Output the (X, Y) coordinate of the center of the cell containing the given text.  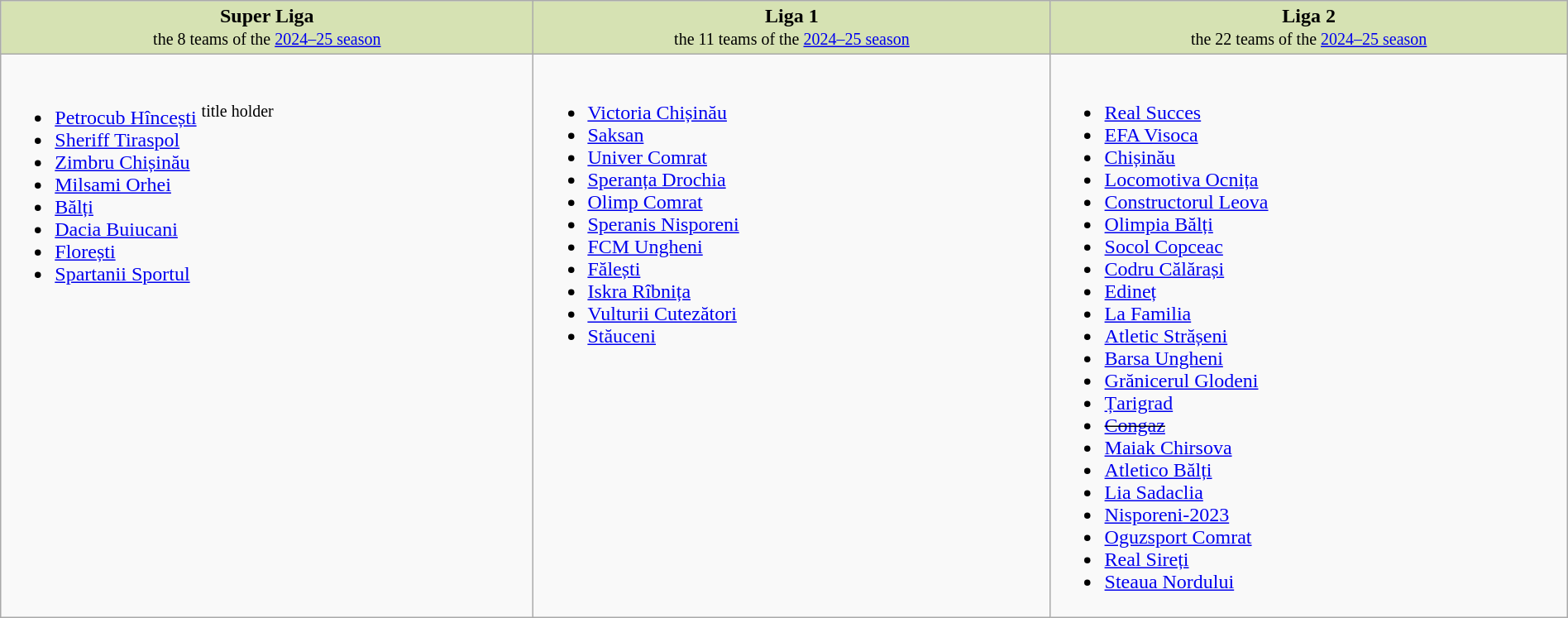
Liga 1the 11 teams of the 2024–25 season (792, 28)
Liga 2the 22 teams of the 2024–25 season (1308, 28)
Super Ligathe 8 teams of the 2024–25 season (267, 28)
Petrocub Hîncești title holderSheriff TiraspolZimbru ChișinăuMilsami OrheiBălțiDacia BuiucaniFloreștiSpartanii Sportul (267, 336)
Victoria ChișinăuSaksanUniver ComratSperanța DrochiaOlimp ComratSperanis NisporeniFCM UngheniFăleștiIskra RîbnițaVulturii CutezătoriStăuceni (792, 336)
